Pinpoint the cell where the given text exists, returning its (X, Y) midpoint coordinate. 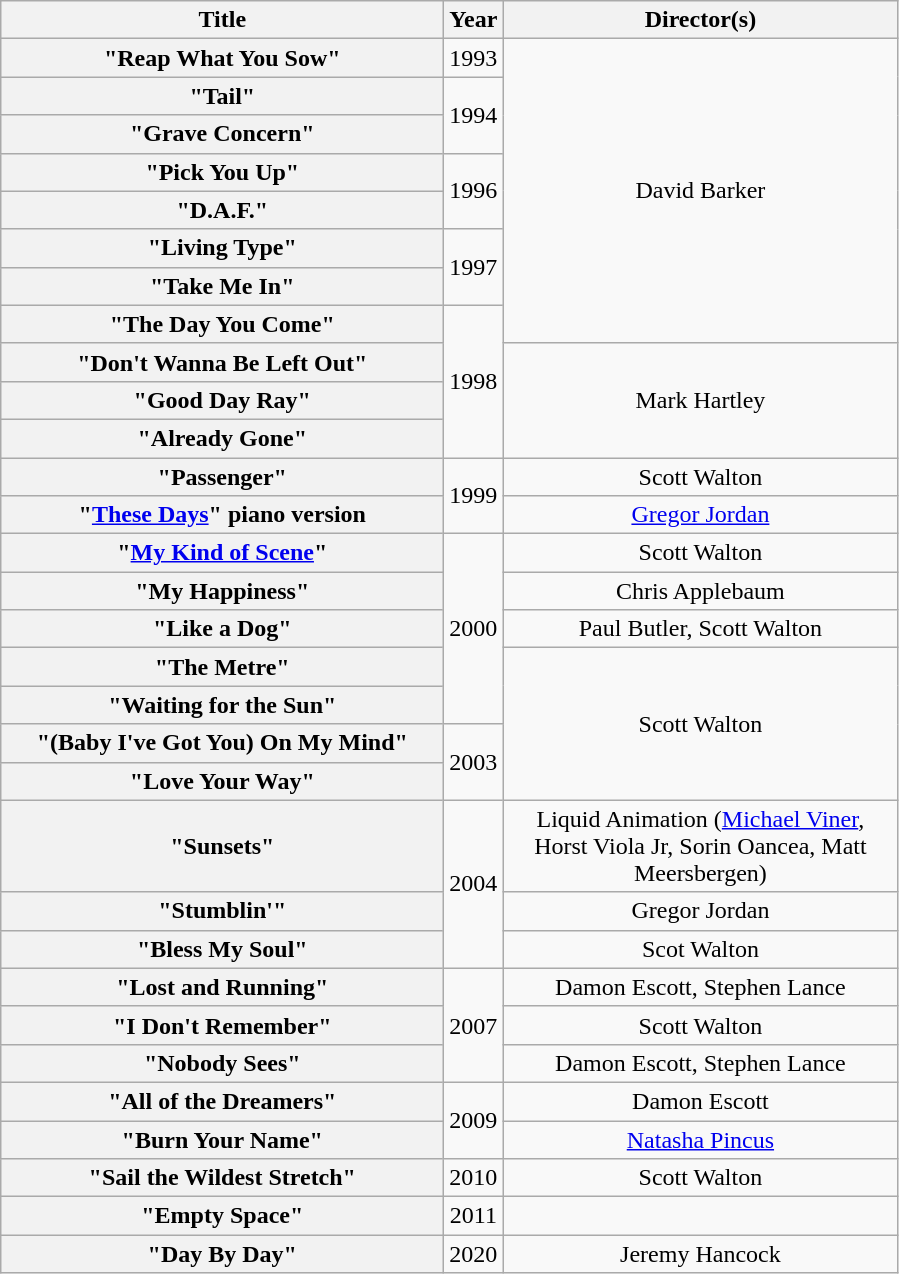
Year (474, 20)
"Pick You Up" (222, 172)
"Reap What You Sow" (222, 58)
"Bless My Soul" (222, 949)
Natasha Pincus (700, 1139)
"Waiting for the Sun" (222, 705)
"Already Gone" (222, 438)
"Day By Day" (222, 1254)
1997 (474, 267)
"These Days" piano version (222, 515)
Scot Walton (700, 949)
1994 (474, 115)
"Love Your Way" (222, 781)
Liquid Animation (Michael Viner, Horst Viola Jr, Sorin Oancea, Matt Meersbergen) (700, 846)
2011 (474, 1216)
Title (222, 20)
"(Baby I've Got You) On My Mind" (222, 743)
"Like a Dog" (222, 629)
"My Happiness" (222, 591)
1998 (474, 381)
"My Kind of Scene" (222, 553)
"The Metre" (222, 667)
Chris Applebaum (700, 591)
"Empty Space" (222, 1216)
"Sunsets" (222, 846)
"Passenger" (222, 477)
"Stumblin'" (222, 911)
2000 (474, 629)
"Take Me In" (222, 286)
"Good Day Ray" (222, 400)
Paul Butler, Scott Walton (700, 629)
"Burn Your Name" (222, 1139)
"Nobody Sees" (222, 1063)
"Living Type" (222, 248)
"Sail the Wildest Stretch" (222, 1178)
2020 (474, 1254)
1993 (474, 58)
"Don't Wanna Be Left Out" (222, 362)
Director(s) (700, 20)
Mark Hartley (700, 400)
2009 (474, 1120)
"Lost and Running" (222, 987)
"The Day You Come" (222, 324)
"Grave Concern" (222, 134)
1999 (474, 496)
Jeremy Hancock (700, 1254)
2010 (474, 1178)
"D.A.F." (222, 210)
"Tail" (222, 96)
Damon Escott (700, 1101)
"I Don't Remember" (222, 1025)
David Barker (700, 191)
2003 (474, 762)
1996 (474, 191)
2007 (474, 1025)
2004 (474, 884)
"All of the Dreamers" (222, 1101)
